Locate the cell with the specified text and output its (X, Y) center coordinate. 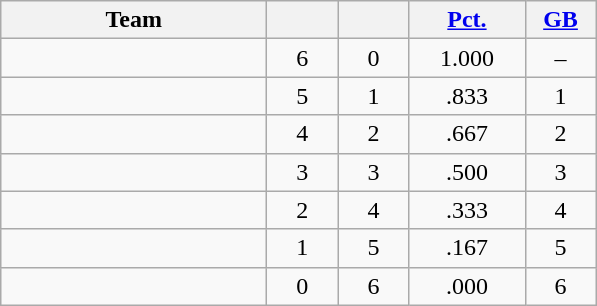
.833 (467, 96)
1.000 (467, 58)
GB (560, 20)
Team (134, 20)
.333 (467, 210)
.500 (467, 172)
.000 (467, 286)
– (560, 58)
.667 (467, 134)
.167 (467, 248)
Pct. (467, 20)
